Detect which cell encompasses the target text, then output its (x, y) center coordinate. 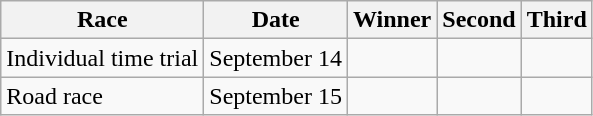
Second (479, 20)
Date (276, 20)
Third (556, 20)
Road race (102, 96)
Winner (392, 20)
September 15 (276, 96)
Race (102, 20)
Individual time trial (102, 58)
September 14 (276, 58)
